Return the [x, y] coordinate for the center point of the cell that contains the specified text.  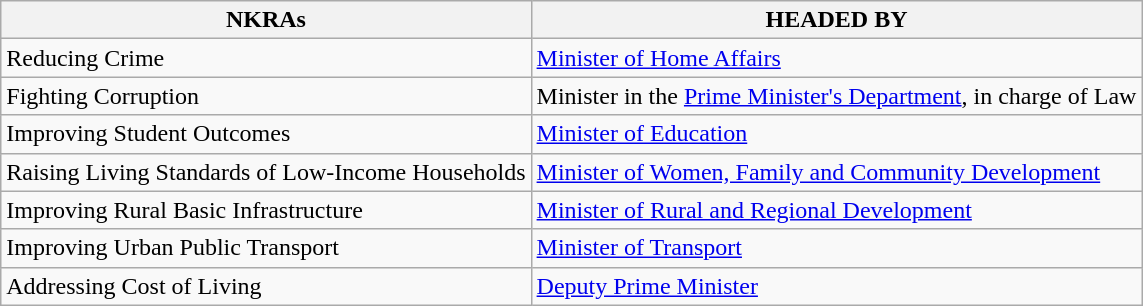
Reducing Crime [266, 58]
Minister in the Prime Minister's Department, in charge of Law [836, 96]
Improving Urban Public Transport [266, 248]
Raising Living Standards of Low-Income Households [266, 172]
Improving Rural Basic Infrastructure [266, 210]
HEADED BY [836, 20]
Addressing Cost of Living [266, 286]
Minister of Education [836, 134]
Minister of Home Affairs [836, 58]
Deputy Prime Minister [836, 286]
NKRAs [266, 20]
Improving Student Outcomes [266, 134]
Minister of Women, Family and Community Development [836, 172]
Fighting Corruption [266, 96]
Minister of Rural and Regional Development [836, 210]
Minister of Transport [836, 248]
